Identify which cell holds the provided text, then report its (X, Y) central coordinate. 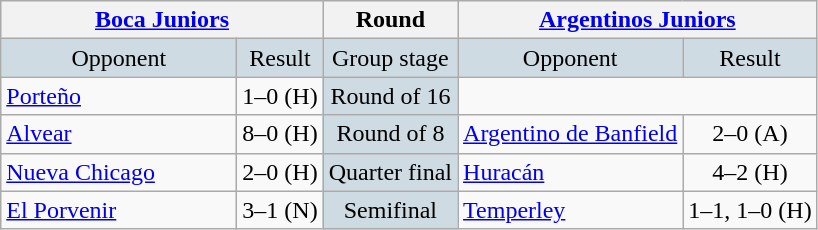
Round of 8 (390, 134)
2–0 (H) (280, 172)
Semifinal (390, 210)
Alvear (119, 134)
4–2 (H) (750, 172)
Argentino de Banfield (570, 134)
Quarter final (390, 172)
3–1 (N) (280, 210)
Round of 16 (390, 96)
1–0 (H) (280, 96)
Nueva Chicago (119, 172)
Boca Juniors (162, 20)
El Porvenir (119, 210)
Round (390, 20)
8–0 (H) (280, 134)
Huracán (570, 172)
Argentinos Juniors (638, 20)
Porteño (119, 96)
Group stage (390, 58)
Temperley (570, 210)
2–0 (A) (750, 134)
1–1, 1–0 (H) (750, 210)
